For the text-containing cell, return its midpoint in (X, Y) coordinate format. 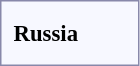
Russia (46, 33)
